Return (X, Y) of the center of cell containing provided text 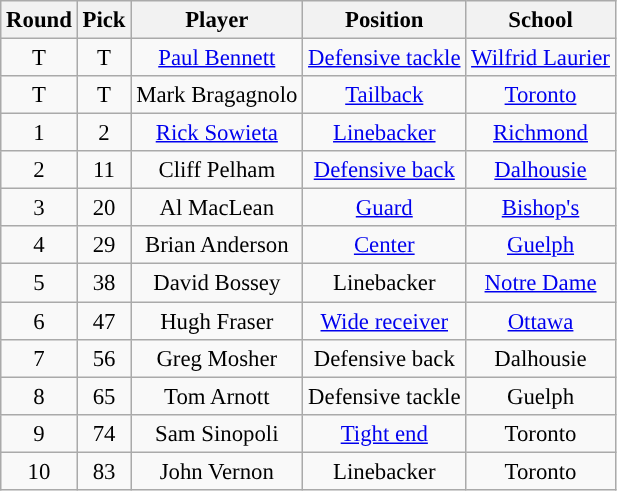
John Vernon (217, 471)
10 (39, 471)
Cliff Pelham (217, 170)
65 (104, 396)
Rick Sowieta (217, 133)
83 (104, 471)
Round (39, 20)
56 (104, 358)
5 (39, 283)
74 (104, 433)
8 (39, 396)
Wilfrid Laurier (540, 58)
Tailback (384, 95)
38 (104, 283)
29 (104, 245)
Tight end (384, 433)
20 (104, 208)
7 (39, 358)
Player (217, 20)
School (540, 20)
11 (104, 170)
Center (384, 245)
1 (39, 133)
Paul Bennett (217, 58)
David Bossey (217, 283)
Brian Anderson (217, 245)
Richmond (540, 133)
Pick (104, 20)
Tom Arnott (217, 396)
Guard (384, 208)
6 (39, 321)
47 (104, 321)
Bishop's (540, 208)
Mark Bragagnolo (217, 95)
Al MacLean (217, 208)
Sam Sinopoli (217, 433)
Position (384, 20)
Wide receiver (384, 321)
Hugh Fraser (217, 321)
Ottawa (540, 321)
9 (39, 433)
Greg Mosher (217, 358)
Notre Dame (540, 283)
3 (39, 208)
4 (39, 245)
